Identify which cell holds the provided text, then report its [X, Y] central coordinate. 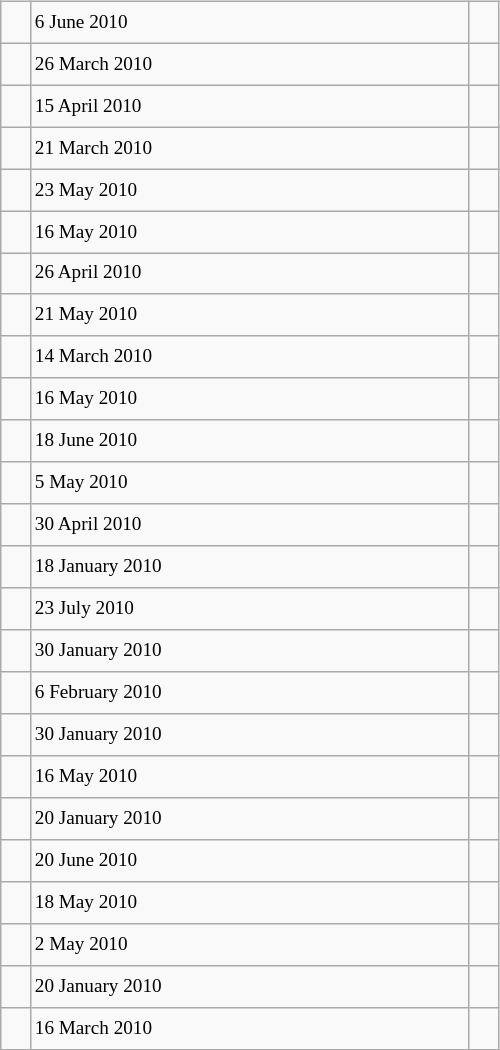
30 April 2010 [250, 525]
18 May 2010 [250, 902]
21 March 2010 [250, 148]
20 June 2010 [250, 861]
2 May 2010 [250, 944]
16 March 2010 [250, 1028]
23 May 2010 [250, 190]
23 July 2010 [250, 609]
6 June 2010 [250, 22]
14 March 2010 [250, 357]
15 April 2010 [250, 106]
21 May 2010 [250, 315]
18 January 2010 [250, 567]
26 April 2010 [250, 274]
6 February 2010 [250, 693]
26 March 2010 [250, 64]
5 May 2010 [250, 483]
18 June 2010 [250, 441]
